Provide the [X, Y] coordinate of the cell's center where the given text is located.  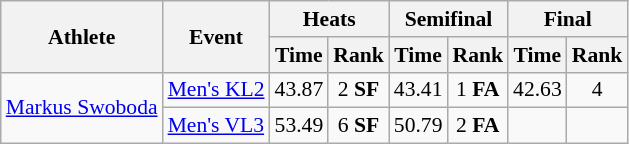
Men's VL3 [216, 126]
Event [216, 36]
50.79 [418, 126]
Final [568, 19]
Markus Swoboda [82, 108]
42.63 [538, 90]
2 FA [478, 126]
1 FA [478, 90]
2 SF [358, 90]
53.49 [300, 126]
43.87 [300, 90]
6 SF [358, 126]
Heats [330, 19]
Men's KL2 [216, 90]
Semifinal [448, 19]
4 [598, 90]
Athlete [82, 36]
43.41 [418, 90]
